Return [x, y] of the center of cell containing provided text 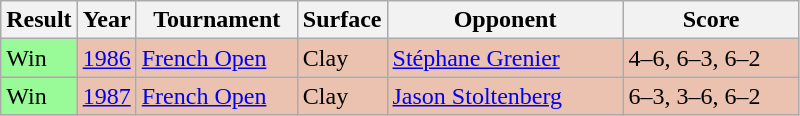
6–3, 3–6, 6–2 [711, 96]
Year [106, 20]
Surface [342, 20]
Opponent [505, 20]
Stéphane Grenier [505, 58]
Jason Stoltenberg [505, 96]
1987 [106, 96]
Score [711, 20]
Tournament [216, 20]
1986 [106, 58]
4–6, 6–3, 6–2 [711, 58]
Result [39, 20]
